Return [x, y] of the center of cell containing provided text 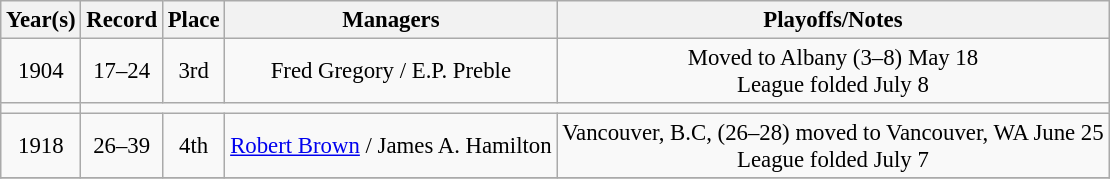
Playoffs/Notes [833, 20]
Moved to Albany (3–8) May 18League folded July 8 [833, 72]
4th [193, 146]
Managers [391, 20]
Place [193, 20]
Vancouver, B.C, (26–28) moved to Vancouver, WA June 25League folded July 7 [833, 146]
26–39 [122, 146]
Robert Brown / James A. Hamilton [391, 146]
1904 [41, 72]
17–24 [122, 72]
Year(s) [41, 20]
Fred Gregory / E.P. Preble [391, 72]
Record [122, 20]
1918 [41, 146]
3rd [193, 72]
